Return the [X, Y] coordinate for the center point of the cell that contains the specified text.  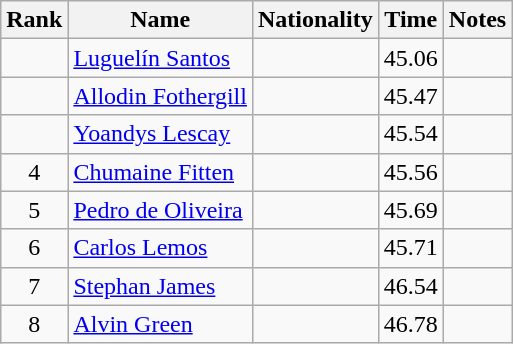
8 [34, 324]
Pedro de Oliveira [160, 210]
Rank [34, 20]
45.06 [410, 58]
Allodin Fothergill [160, 96]
45.56 [410, 172]
45.69 [410, 210]
Time [410, 20]
Carlos Lemos [160, 248]
Luguelín Santos [160, 58]
5 [34, 210]
6 [34, 248]
Notes [477, 20]
46.78 [410, 324]
Chumaine Fitten [160, 172]
Nationality [315, 20]
46.54 [410, 286]
45.71 [410, 248]
Yoandys Lescay [160, 134]
Alvin Green [160, 324]
Stephan James [160, 286]
45.54 [410, 134]
45.47 [410, 96]
4 [34, 172]
Name [160, 20]
7 [34, 286]
